Pinpoint the cell where the given text exists, returning its [x, y] midpoint coordinate. 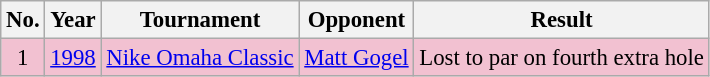
Lost to par on fourth extra hole [562, 58]
No. [23, 20]
1998 [73, 58]
Result [562, 20]
Tournament [200, 20]
Opponent [356, 20]
Nike Omaha Classic [200, 58]
Matt Gogel [356, 58]
1 [23, 58]
Year [73, 20]
